Provide the (X, Y) coordinate of the cell's center where the given text is located.  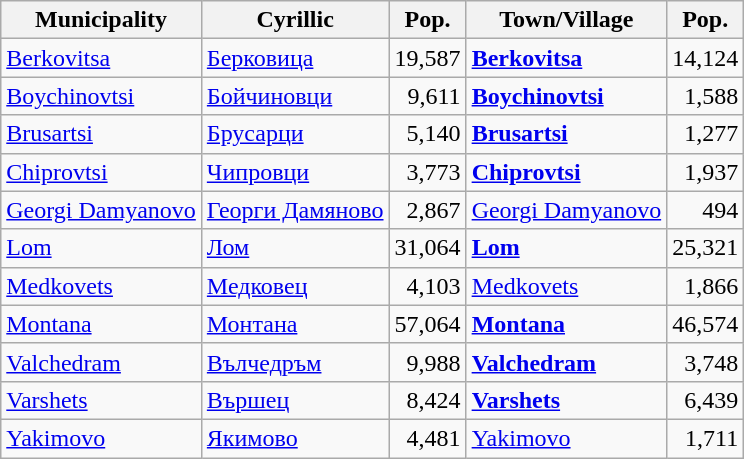
6,439 (706, 400)
Бойчиновци (295, 96)
1,277 (706, 134)
Лом (295, 248)
Брусарци (295, 134)
Municipality (102, 20)
Берковица (295, 58)
1,937 (706, 172)
14,124 (706, 58)
Cyrillic (295, 20)
1,588 (706, 96)
46,574 (706, 324)
494 (706, 210)
Якимово (295, 438)
19,587 (428, 58)
4,481 (428, 438)
3,773 (428, 172)
Медковец (295, 286)
Монтана (295, 324)
1,866 (706, 286)
3,748 (706, 362)
57,064 (428, 324)
Чипровци (295, 172)
9,611 (428, 96)
25,321 (706, 248)
2,867 (428, 210)
4,103 (428, 286)
Георги Дамяново (295, 210)
8,424 (428, 400)
Town/Village (566, 20)
Вълчедръм (295, 362)
9,988 (428, 362)
1,711 (706, 438)
31,064 (428, 248)
5,140 (428, 134)
Вършец (295, 400)
